Extract the [X, Y] coordinate from the center of the cell holding the provided text.  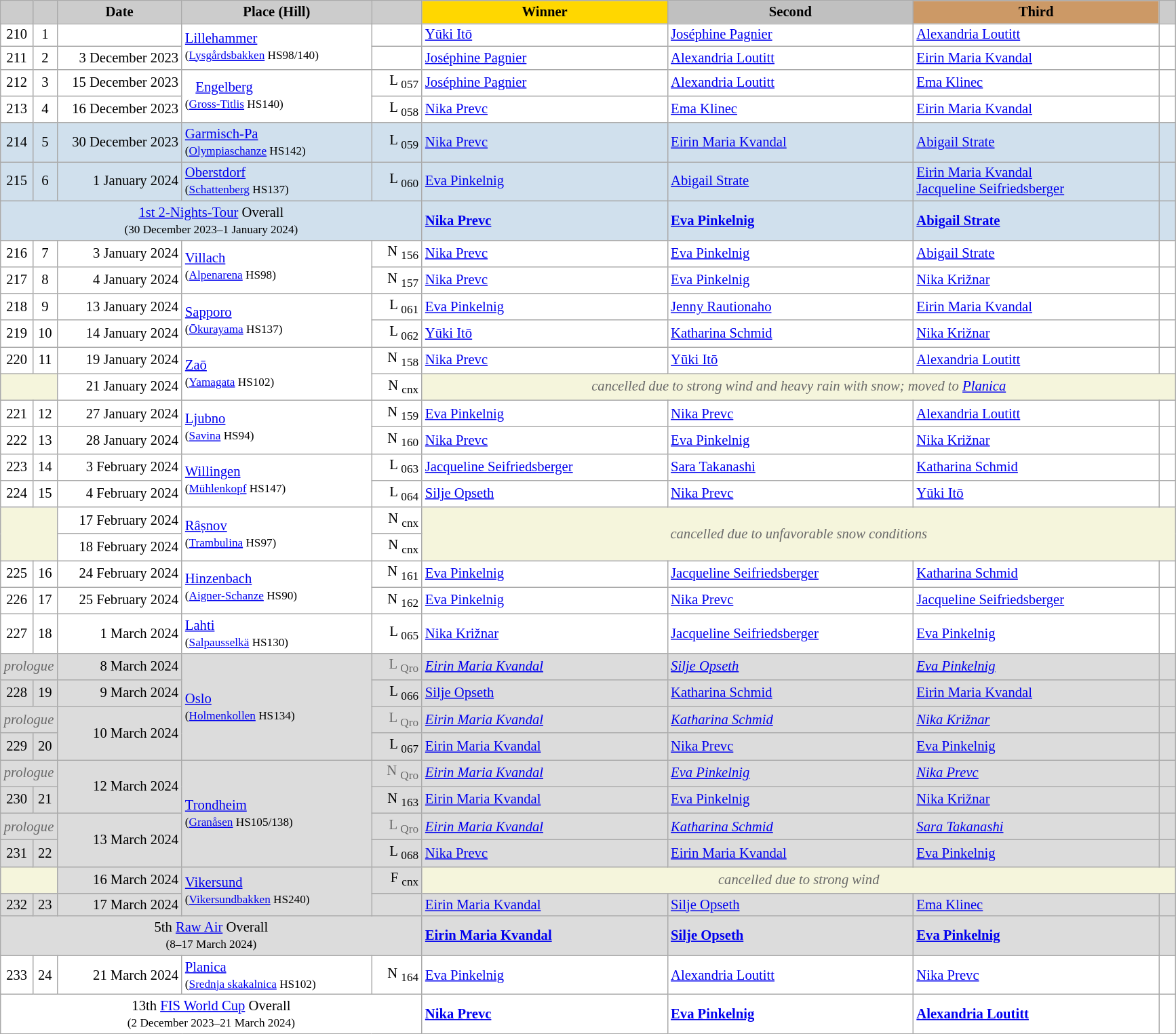
8 [45, 279]
218 [17, 306]
L 064 [397, 494]
1 [45, 35]
217 [17, 279]
3 [45, 83]
Oberstdorf(Schattenberg HS137) [277, 181]
24 February 2024 [119, 574]
30 December 2023 [119, 142]
Hinzenbach(Aigner-Schanze HS90) [277, 587]
17 February 2024 [119, 521]
cancelled due to strong wind and heavy rain with snow; moved to Planica [799, 386]
cancelled due to strong wind [799, 880]
N 164 [397, 975]
N Qro [397, 773]
227 [17, 633]
228 [17, 693]
L 063 [397, 466]
14 January 2024 [119, 334]
Trondheim(Granåsen HS105/138) [277, 813]
4 January 2024 [119, 279]
216 [17, 254]
3 February 2024 [119, 466]
231 [17, 853]
N 162 [397, 601]
21 January 2024 [119, 386]
L 058 [397, 108]
25 February 2024 [119, 601]
20 [45, 746]
Place (Hill) [277, 12]
L 061 [397, 306]
27 January 2024 [119, 414]
22 [45, 853]
9 [45, 306]
219 [17, 334]
23 [45, 904]
Villach(Alpenarena HS98) [277, 267]
N 159 [397, 414]
14 [45, 466]
cancelled due to unfavorable snow conditions [799, 534]
215 [17, 181]
6 [45, 181]
19 January 2024 [119, 359]
13th FIS World Cup Overall(2 December 2023–21 March 2024) [212, 1014]
9 March 2024 [119, 693]
230 [17, 800]
L 067 [397, 746]
Oslo(Holmenkollen HS134) [277, 707]
Râșnov(Trambulina HS97) [277, 534]
12 March 2024 [119, 787]
L 057 [397, 83]
Third [1036, 12]
Willingen(Mühlenkopf HS147) [277, 480]
3 December 2023 [119, 58]
3 January 2024 [119, 254]
223 [17, 466]
11 [45, 359]
F cnx [397, 880]
18 February 2024 [119, 546]
233 [17, 975]
Winner [545, 12]
N 156 [397, 254]
16 [45, 574]
210 [17, 35]
Jenny Rautionaho [790, 306]
N 158 [397, 359]
4 February 2024 [119, 494]
13 January 2024 [119, 306]
Garmisch-Pa(Olympiaschanze HS142) [277, 142]
8 March 2024 [119, 666]
28 January 2024 [119, 439]
12 [45, 414]
1 March 2024 [119, 633]
10 March 2024 [119, 734]
Lillehammer (Lysgårdsbakken HS98/140) [277, 46]
L 062 [397, 334]
220 [17, 359]
4 [45, 108]
Planica(Srednja skakalnica HS102) [277, 975]
L 066 [397, 693]
Zaō(Yamagata HS102) [277, 373]
221 [17, 414]
224 [17, 494]
17 March 2024 [119, 904]
13 March 2024 [119, 839]
Engelberg(Gross-Titlis HS140) [277, 96]
L 059 [397, 142]
16 March 2024 [119, 880]
L 060 [397, 181]
10 [45, 334]
N 163 [397, 800]
15 December 2023 [119, 83]
5th Raw Air Overall(8–17 March 2024) [212, 936]
232 [17, 904]
16 December 2023 [119, 108]
2 [45, 58]
1 January 2024 [119, 181]
19 [45, 693]
15 [45, 494]
213 [17, 108]
7 [45, 254]
214 [17, 142]
1st 2-Nights-Tour Overall(30 December 2023–1 January 2024) [212, 220]
212 [17, 83]
Second [790, 12]
Sapporo(Ōkurayama HS137) [277, 320]
N 157 [397, 279]
N 160 [397, 439]
229 [17, 746]
225 [17, 574]
L 065 [397, 633]
211 [17, 58]
24 [45, 975]
5 [45, 142]
N 161 [397, 574]
222 [17, 439]
13 [45, 439]
226 [17, 601]
Lahti(Salpausselkä HS130) [277, 633]
Ljubno(Savina HS94) [277, 427]
Vikersund(Vikersundbakken HS240) [277, 891]
Eirin Maria Kvandal Jacqueline Seifriedsberger [1036, 181]
18 [45, 633]
17 [45, 601]
21 March 2024 [119, 975]
Date [119, 12]
L 068 [397, 853]
21 [45, 800]
